Capture the cell that displays the provided text and extract its (x, y) central coordinate. 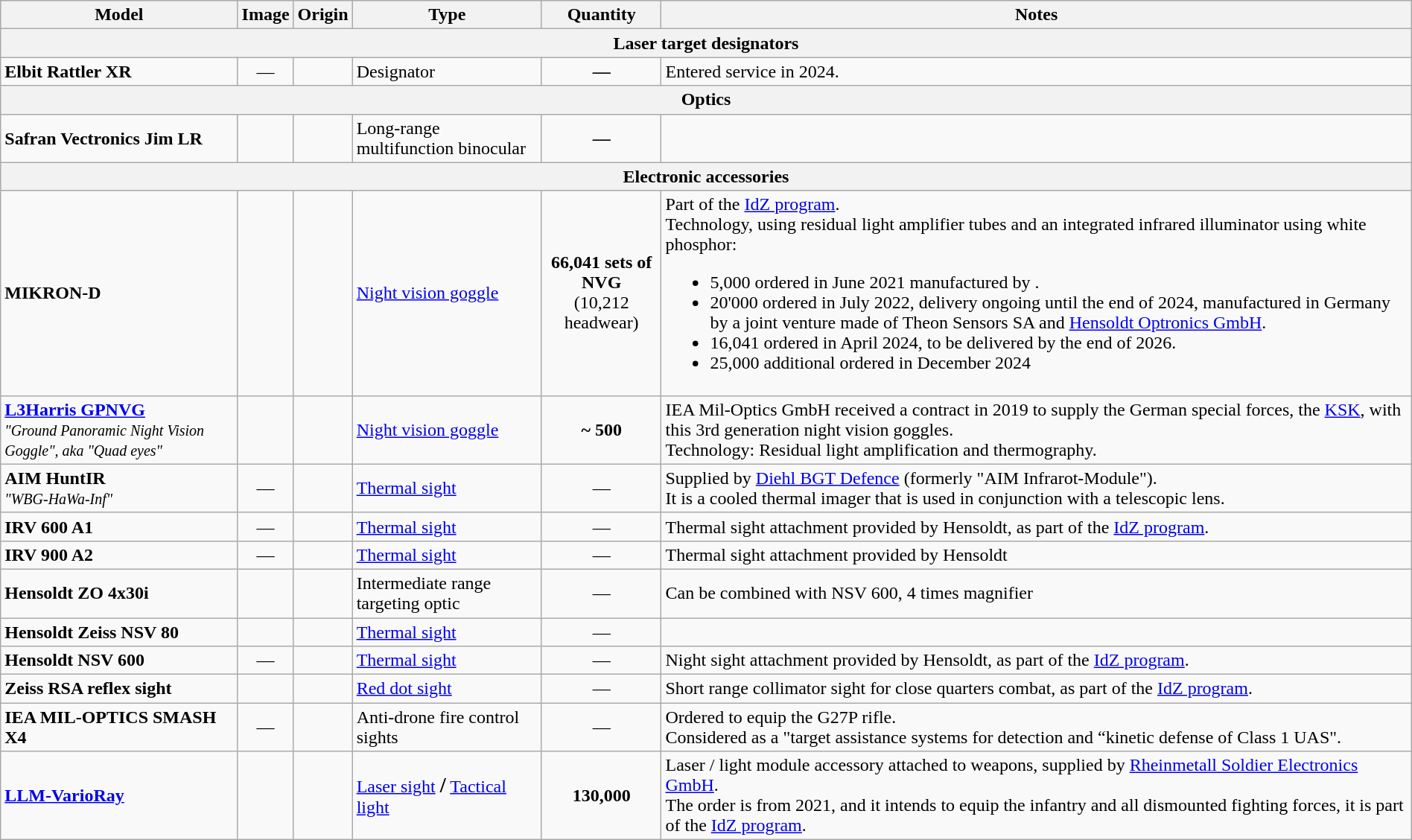
Safran Vectronics Jim LR (119, 139)
IRV 600 A1 (119, 526)
Image (265, 15)
Thermal sight attachment provided by Hensoldt (1037, 555)
Supplied by Diehl BGT Defence (formerly "AIM Infrarot-Module").It is a cooled thermal imager that is used in conjunction with a telescopic lens. (1037, 489)
Optics (706, 100)
Hensoldt Zeiss NSV 80 (119, 632)
66,041 sets of NVG(10,212 headwear) (602, 293)
Long-range multifunction binocular (447, 139)
Hensoldt NSV 600 (119, 661)
Type (447, 15)
MIKRON-D (119, 293)
Short range collimator sight for close quarters combat, as part of the IdZ program. (1037, 689)
Night sight attachment provided by Hensoldt, as part of the IdZ program. (1037, 661)
Laser target designators (706, 43)
AIM HuntIR"WBG-HaWa-Inf" (119, 489)
~ 500 (602, 430)
LLM-VarioRay (119, 795)
Notes (1037, 15)
Laser sight / Tactical light (447, 795)
Model (119, 15)
L3Harris GPNVG"Ground Panoramic Night Vision Goggle", aka "Quad eyes" (119, 430)
Zeiss RSA reflex sight (119, 689)
Designator (447, 71)
Red dot sight (447, 689)
Intermediate range targeting optic (447, 593)
Entered service in 2024. (1037, 71)
IRV 900 A2 (119, 555)
IEA MIL-OPTICS SMASH X4 (119, 727)
Quantity (602, 15)
Elbit Rattler XR (119, 71)
Anti-drone fire control sights (447, 727)
Origin (323, 15)
Hensoldt ZO 4x30i (119, 593)
Electronic accessories (706, 176)
Can be combined with NSV 600, 4 times magnifier (1037, 593)
130,000 (602, 795)
Ordered to equip the G27P rifle.Considered as a "target assistance systems for detection and “kinetic defense of Class 1 UAS". (1037, 727)
Thermal sight attachment provided by Hensoldt, as part of the IdZ program. (1037, 526)
